Provide the (x, y) coordinate of the cell's center where the given text is located.  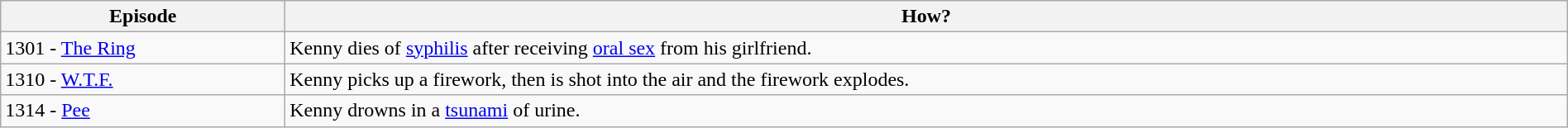
1314 - Pee (143, 111)
1310 - W.T.F. (143, 79)
Kenny dies of syphilis after receiving oral sex from his girlfriend. (926, 48)
How? (926, 17)
Kenny picks up a firework, then is shot into the air and the firework explodes. (926, 79)
1301 - The Ring (143, 48)
Episode (143, 17)
Kenny drowns in a tsunami of urine. (926, 111)
